From the cell containing the given text, extract its center point as [X, Y] coordinate. 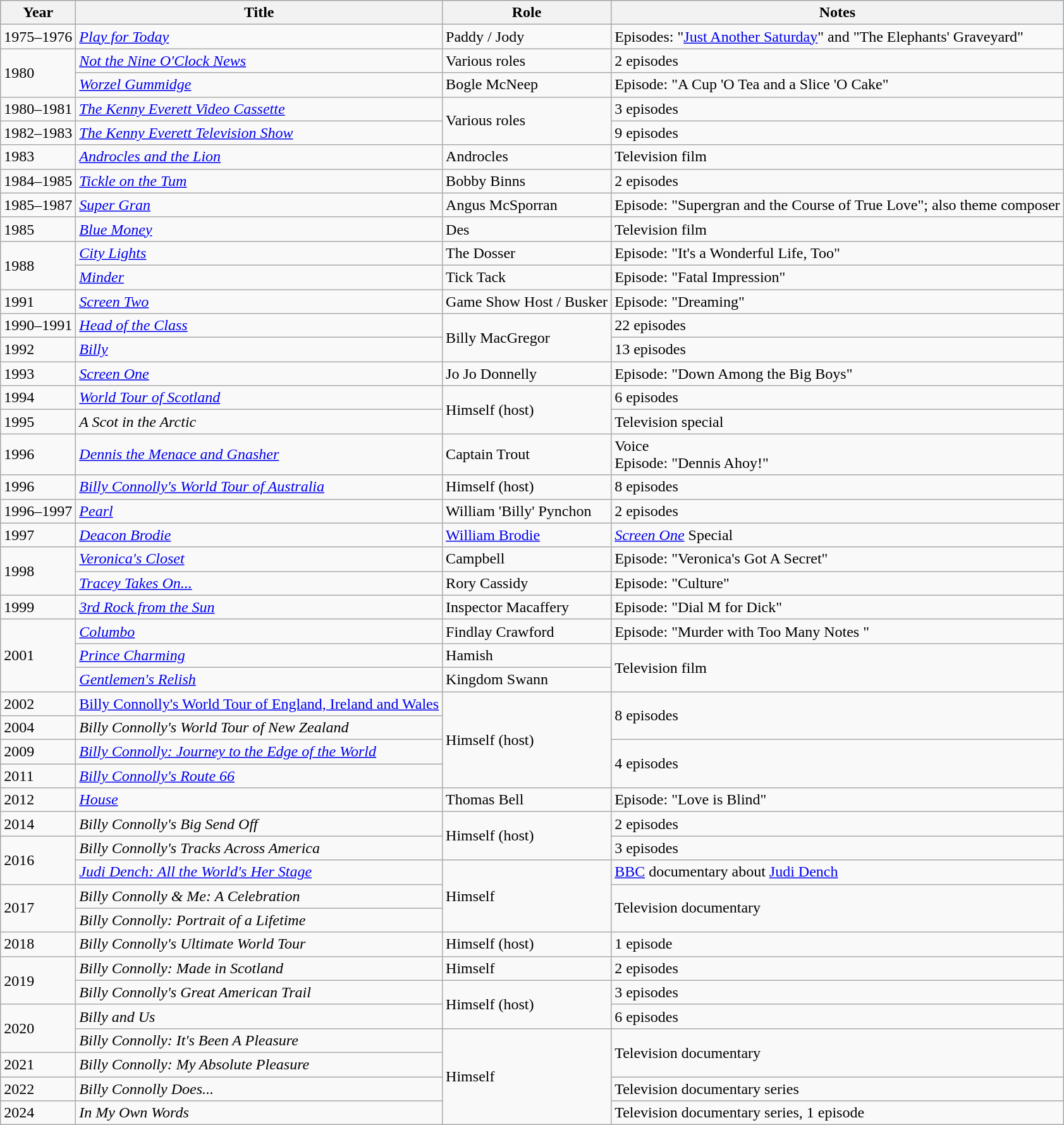
13 episodes [837, 350]
1992 [38, 350]
Rory Cassidy [527, 583]
Billy Connolly's World Tour of England, Ireland and Wales [259, 704]
2021 [38, 1064]
Billy MacGregor [527, 338]
Judi Dench: All the World's Her Stage [259, 872]
VoiceEpisode: "Dennis Ahoy!" [837, 454]
Episode: "It's a Wonderful Life, Too" [837, 253]
Billy Connolly's Ultimate World Tour [259, 944]
1999 [38, 607]
2019 [38, 980]
3rd Rock from the Sun [259, 607]
22 episodes [837, 326]
Episode: "Dial M for Dick" [837, 607]
Episode: "Down Among the Big Boys" [837, 374]
Findlay Crawford [527, 631]
Episode: "Veronica's Got A Secret" [837, 559]
Billy Connolly: It's Been A Pleasure [259, 1040]
1984–1985 [38, 181]
Tickle on the Tum [259, 181]
Billy [259, 350]
Television documentary series, 1 episode [837, 1113]
Gentlemen's Relish [259, 679]
Billy and Us [259, 1016]
1980–1981 [38, 109]
2014 [38, 824]
1975–1976 [38, 37]
2004 [38, 728]
Screen One Special [837, 535]
1995 [38, 422]
Hamish [527, 655]
1998 [38, 571]
Androcles and the Lion [259, 157]
Billy Connolly Does... [259, 1088]
2001 [38, 655]
Thomas Bell [527, 800]
Bobby Binns [527, 181]
Billy Connolly's Tracks Across America [259, 848]
Head of the Class [259, 326]
Billy Connolly's World Tour of New Zealand [259, 728]
4 episodes [837, 764]
Deacon Brodie [259, 535]
Billy Connolly's Route 66 [259, 776]
The Kenny Everett Video Cassette [259, 109]
Episode: "Culture" [837, 583]
BBC documentary about Judi Dench [837, 872]
Campbell [527, 559]
Jo Jo Donnelly [527, 374]
Columbo [259, 631]
Tracey Takes On... [259, 583]
Billy Connolly: My Absolute Pleasure [259, 1064]
Television documentary series [837, 1088]
9 episodes [837, 133]
Kingdom Swann [527, 679]
Billy Connolly: Made in Scotland [259, 968]
William 'Billy' Pynchon [527, 511]
1990–1991 [38, 326]
1 episode [837, 944]
2022 [38, 1088]
Billy Connolly's Great American Trail [259, 992]
Veronica's Closet [259, 559]
House [259, 800]
Billy Connolly & Me: A Celebration [259, 896]
1997 [38, 535]
Inspector Macaffery [527, 607]
2020 [38, 1028]
Minder [259, 277]
Episode: "Dreaming" [837, 302]
Billy Connolly: Journey to the Edge of the World [259, 752]
Play for Today [259, 37]
Game Show Host / Busker [527, 302]
1994 [38, 398]
2009 [38, 752]
Angus McSporran [527, 205]
Episode: "Murder with Too Many Notes " [837, 631]
Bogle McNeep [527, 85]
1996–1997 [38, 511]
2017 [38, 908]
The Dosser [527, 253]
Captain Trout [527, 454]
Title [259, 13]
Super Gran [259, 205]
1982–1983 [38, 133]
1988 [38, 265]
Paddy / Jody [527, 37]
Year [38, 13]
2024 [38, 1113]
2011 [38, 776]
Blue Money [259, 229]
1985–1987 [38, 205]
2018 [38, 944]
Not the Nine O'Clock News [259, 61]
Episode: "Fatal Impression" [837, 277]
Androcles [527, 157]
Episode: "A Cup 'O Tea and a Slice 'O Cake" [837, 85]
Dennis the Menace and Gnasher [259, 454]
Screen One [259, 374]
2002 [38, 704]
Tick Tack [527, 277]
1983 [38, 157]
Role [527, 13]
Prince Charming [259, 655]
Billy Connolly's Big Send Off [259, 824]
William Brodie [527, 535]
1991 [38, 302]
2016 [38, 860]
Worzel Gummidge [259, 85]
1985 [38, 229]
Television special [837, 422]
Des [527, 229]
World Tour of Scotland [259, 398]
The Kenny Everett Television Show [259, 133]
In My Own Words [259, 1113]
Notes [837, 13]
1993 [38, 374]
Billy Connolly: Portrait of a Lifetime [259, 920]
1980 [38, 73]
Episode: "Supergran and the Course of True Love"; also theme composer [837, 205]
Billy Connolly's World Tour of Australia [259, 487]
2012 [38, 800]
Pearl [259, 511]
Episode: "Love is Blind" [837, 800]
City Lights [259, 253]
Episodes: "Just Another Saturday" and "The Elephants' Graveyard" [837, 37]
A Scot in the Arctic [259, 422]
Screen Two [259, 302]
